Return the (X, Y) coordinate for the center point of the cell that contains the specified text.  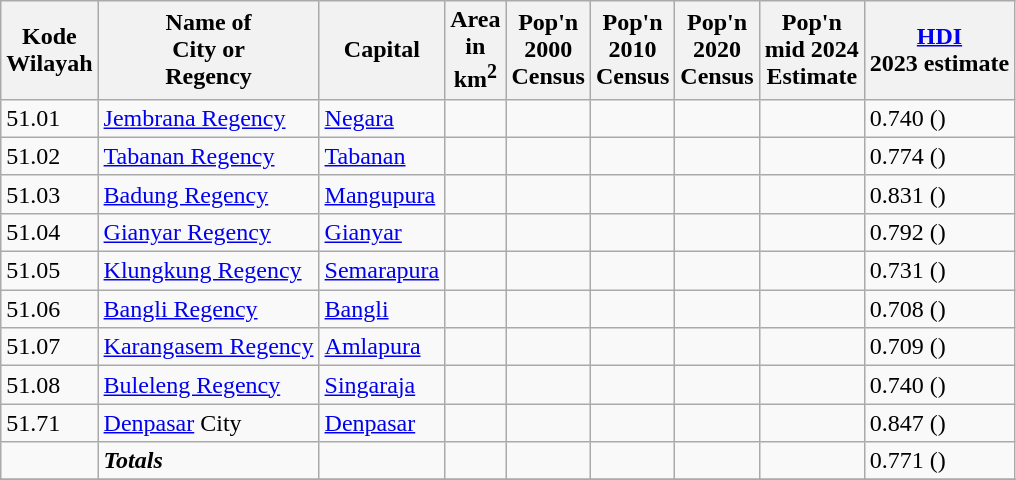
Totals (208, 461)
Buleleng Regency (208, 385)
51.07 (50, 347)
51.01 (50, 118)
HDI2023 estimate (939, 50)
Jembrana Regency (208, 118)
Pop'n 2020 Census (717, 50)
Tabanan (382, 156)
51.05 (50, 271)
Capital (382, 50)
51.08 (50, 385)
Singaraja (382, 385)
Pop'n mid 2024 Estimate (812, 50)
0.847 () (939, 423)
51.06 (50, 309)
0.708 () (939, 309)
0.771 () (939, 461)
51.04 (50, 232)
Denpasar (382, 423)
Gianyar Regency (208, 232)
0.831 () (939, 194)
Pop'n 2010 Census (632, 50)
Badung Regency (208, 194)
Area in km2 (476, 50)
0.731 () (939, 271)
Negara (382, 118)
Tabanan Regency (208, 156)
Mangupura (382, 194)
51.02 (50, 156)
Klungkung Regency (208, 271)
Bangli (382, 309)
Name of City orRegency (208, 50)
Kode Wilayah (50, 50)
0.774 () (939, 156)
Semarapura (382, 271)
Pop'n 2000 Census (548, 50)
Bangli Regency (208, 309)
0.792 () (939, 232)
Karangasem Regency (208, 347)
51.03 (50, 194)
0.709 () (939, 347)
51.71 (50, 423)
Denpasar City (208, 423)
Amlapura (382, 347)
Gianyar (382, 232)
